Locate the cell with the specified text and output its (X, Y) center coordinate. 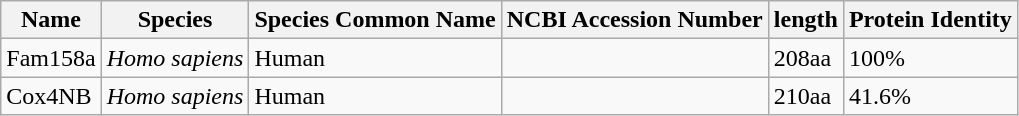
Species (175, 20)
208aa (806, 58)
length (806, 20)
100% (930, 58)
Cox4NB (51, 96)
Fam158a (51, 58)
41.6% (930, 96)
Name (51, 20)
NCBI Accession Number (634, 20)
210aa (806, 96)
Protein Identity (930, 20)
Species Common Name (375, 20)
